Extract the (X, Y) coordinate from the center of the cell holding the provided text.  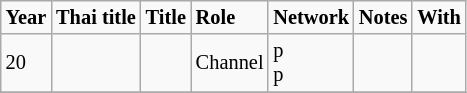
Thai title (96, 17)
Role (230, 17)
Network (311, 17)
Year (26, 17)
Title (166, 17)
Notes (383, 17)
With (438, 17)
20 (26, 63)
Channel (230, 63)
p p (311, 63)
